Search for the cell housing the specified text and yield its (x, y) center coordinate. 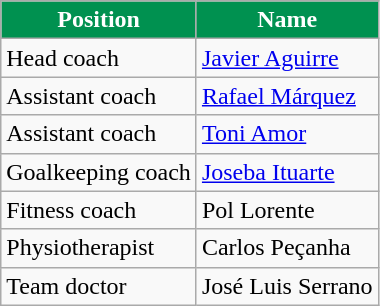
Goalkeeping coach (99, 172)
Position (99, 20)
Rafael Márquez (287, 96)
Joseba Ituarte (287, 172)
Javier Aguirre (287, 58)
Name (287, 20)
Head coach (99, 58)
Fitness coach (99, 210)
Carlos Peçanha (287, 248)
José Luis Serrano (287, 286)
Pol Lorente (287, 210)
Toni Amor (287, 134)
Physiotherapist (99, 248)
Team doctor (99, 286)
